Provide the (X, Y) coordinate of the cell's center where the given text is located.  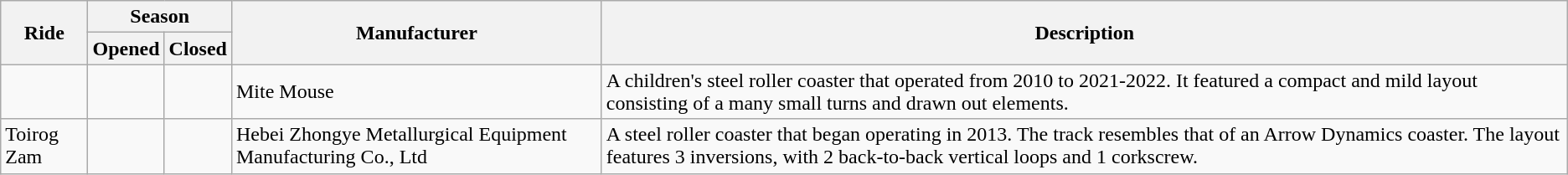
Hebei Zhongye Metallurgical Equipment Manufacturing Co., Ltd (416, 146)
Mite Mouse (416, 92)
Manufacturer (416, 33)
Season (159, 17)
Closed (198, 49)
Toirog Zam (44, 146)
Opened (126, 49)
Ride (44, 33)
Description (1084, 33)
